Provide the [X, Y] coordinate of the cell's center where the given text is located.  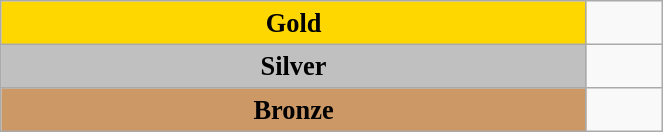
Bronze [294, 109]
Silver [294, 66]
Gold [294, 22]
